Provide the (x, y) coordinate of the cell's center where the given text is located.  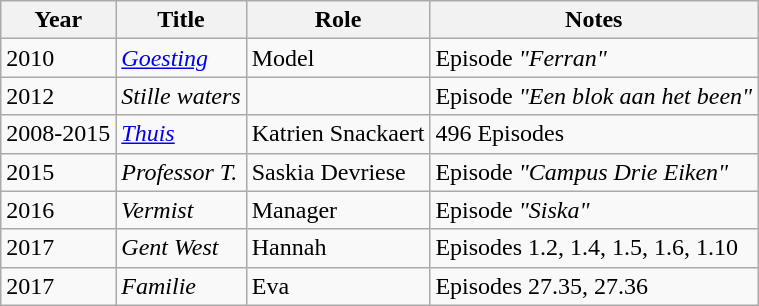
Goesting (181, 58)
Year (58, 20)
Episode "Ferran" (594, 58)
Saskia Devriese (338, 172)
Thuis (181, 134)
2010 (58, 58)
Role (338, 20)
Title (181, 20)
2015 (58, 172)
Gent West (181, 248)
Model (338, 58)
Manager (338, 210)
Episodes 1.2, 1.4, 1.5, 1.6, 1.10 (594, 248)
Episode "Een blok aan het been" (594, 96)
Episode "Siska" (594, 210)
Katrien Snackaert (338, 134)
Professor T. (181, 172)
2016 (58, 210)
Eva (338, 286)
Notes (594, 20)
Vermist (181, 210)
2012 (58, 96)
496 Episodes (594, 134)
Stille waters (181, 96)
Episode "Campus Drie Eiken" (594, 172)
Hannah (338, 248)
Episodes 27.35, 27.36 (594, 286)
2008-2015 (58, 134)
Familie (181, 286)
